Capture the cell that displays the provided text and extract its [x, y] central coordinate. 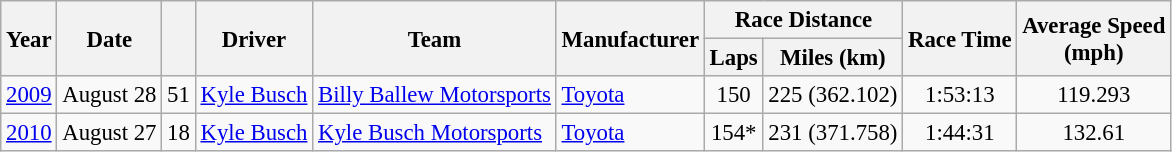
Driver [254, 38]
Miles (km) [833, 58]
Manufacturer [630, 38]
Laps [734, 58]
August 28 [110, 95]
Kyle Busch Motorsports [434, 133]
Team [434, 38]
Race Distance [803, 20]
August 27 [110, 133]
2009 [29, 95]
150 [734, 95]
1:53:13 [960, 95]
154* [734, 133]
2010 [29, 133]
18 [178, 133]
1:44:31 [960, 133]
225 (362.102) [833, 95]
Race Time [960, 38]
231 (371.758) [833, 133]
Billy Ballew Motorsports [434, 95]
132.61 [1094, 133]
Year [29, 38]
Average Speed(mph) [1094, 38]
51 [178, 95]
119.293 [1094, 95]
Date [110, 38]
